Output the [x, y] coordinate of the center of the cell containing the given text.  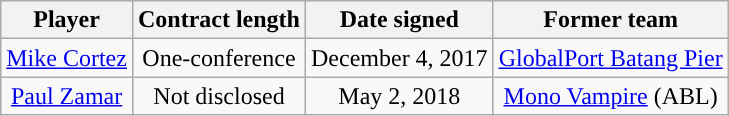
Mike Cortez [67, 58]
One-conference [218, 58]
Not disclosed [218, 96]
Paul Zamar [67, 96]
Contract length [218, 20]
GlobalPort Batang Pier [610, 58]
May 2, 2018 [399, 96]
Player [67, 20]
Date signed [399, 20]
December 4, 2017 [399, 58]
Former team [610, 20]
Mono Vampire (ABL) [610, 96]
